Capture the cell that displays the provided text and extract its (X, Y) central coordinate. 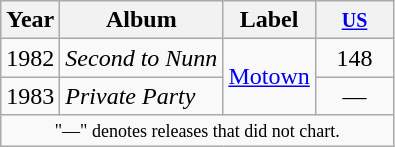
148 (354, 58)
Second to Nunn (142, 58)
Album (142, 20)
Private Party (142, 96)
Motown (269, 77)
1983 (30, 96)
Year (30, 20)
— (354, 96)
US (354, 20)
Label (269, 20)
"—" denotes releases that did not chart. (198, 130)
1982 (30, 58)
